Pinpoint the cell where the given text exists, returning its (X, Y) midpoint coordinate. 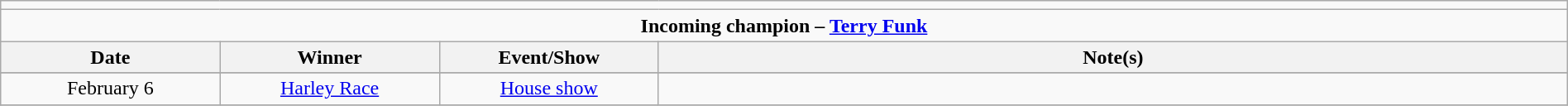
Date (111, 57)
Note(s) (1113, 57)
Winner (329, 57)
Incoming champion – Terry Funk (784, 26)
February 6 (111, 89)
House show (549, 89)
Event/Show (549, 57)
Harley Race (329, 89)
